Provide the [X, Y] coordinate of the cell's center where the given text is located.  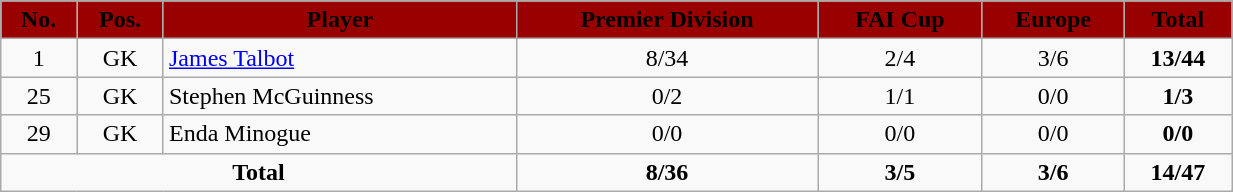
1/1 [900, 96]
14/47 [1178, 172]
8/36 [666, 172]
3/5 [900, 172]
James Talbot [340, 58]
13/44 [1178, 58]
Player [340, 20]
25 [39, 96]
Stephen McGuinness [340, 96]
0/2 [666, 96]
Enda Minogue [340, 134]
8/34 [666, 58]
1/3 [1178, 96]
Europe [1053, 20]
FAI Cup [900, 20]
Premier Division [666, 20]
29 [39, 134]
2/4 [900, 58]
Pos. [120, 20]
1 [39, 58]
No. [39, 20]
